Return the [x, y] coordinate for the center point of the cell that contains the specified text.  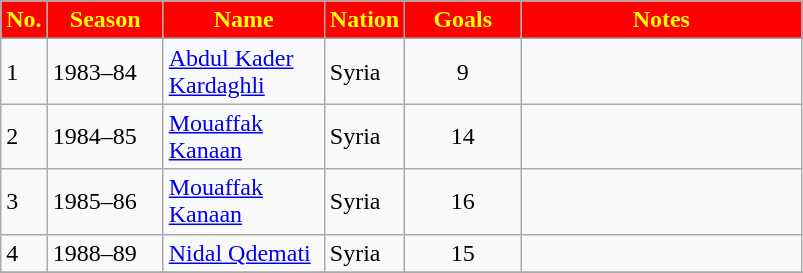
1988–89 [105, 253]
2 [24, 136]
4 [24, 253]
1985–86 [105, 202]
Notes [662, 20]
3 [24, 202]
14 [463, 136]
Name [244, 20]
9 [463, 72]
Nation [364, 20]
No. [24, 20]
15 [463, 253]
Goals [463, 20]
Nidal Qdemati [244, 253]
Abdul Kader Kardaghli [244, 72]
1 [24, 72]
Season [105, 20]
1983–84 [105, 72]
1984–85 [105, 136]
16 [463, 202]
